Pinpoint the cell where the given text exists, returning its [X, Y] midpoint coordinate. 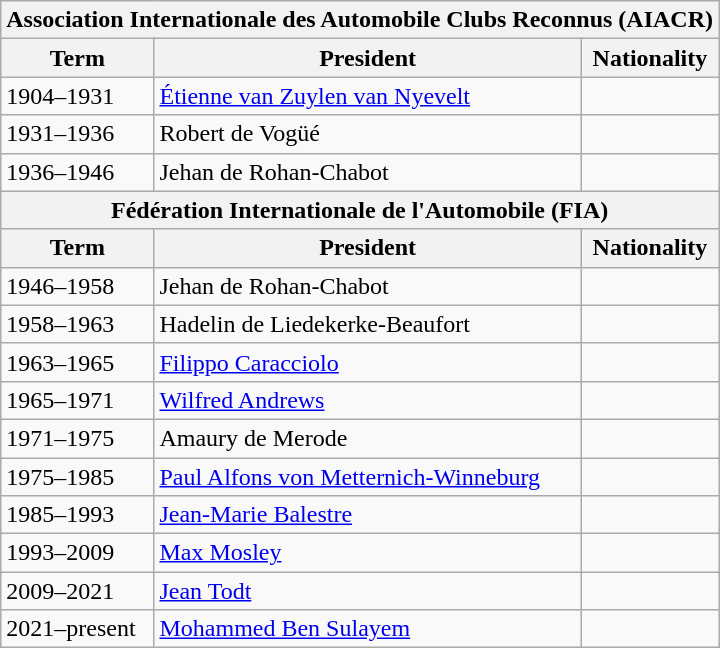
Robert de Vogüé [368, 134]
Max Mosley [368, 553]
2021–present [78, 629]
Filippo Caracciolo [368, 362]
Jean Todt [368, 591]
1971–1975 [78, 438]
1985–1993 [78, 515]
1993–2009 [78, 553]
1946–1958 [78, 286]
Hadelin de Liedekerke-Beaufort [368, 324]
2009–2021 [78, 591]
Fédération Internationale de l'Automobile (FIA) [360, 210]
Mohammed Ben Sulayem [368, 629]
1904–1931 [78, 96]
Amaury de Merode [368, 438]
Jean-Marie Balestre [368, 515]
1936–1946 [78, 172]
1975–1985 [78, 477]
1963–1965 [78, 362]
1965–1971 [78, 400]
Wilfred Andrews [368, 400]
1931–1936 [78, 134]
Paul Alfons von Metternich-Winneburg [368, 477]
1958–1963 [78, 324]
Association Internationale des Automobile Clubs Reconnus (AIACR) [360, 20]
Étienne van Zuylen van Nyevelt [368, 96]
